Provide the [X, Y] coordinate of the cell's center where the given text is located.  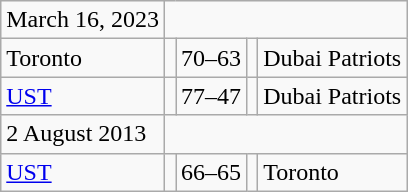
66–65 [212, 172]
March 16, 2023 [83, 20]
77–47 [212, 96]
2 August 2013 [83, 134]
70–63 [212, 58]
